Capture the cell that displays the provided text and extract its (X, Y) central coordinate. 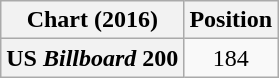
184 (231, 58)
US Billboard 200 (92, 58)
Position (231, 20)
Chart (2016) (92, 20)
